Scan for the cell matching the given text and deliver its [X, Y] coordinate at center. 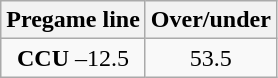
53.5 [210, 58]
CCU –12.5 [74, 58]
Pregame line [74, 20]
Over/under [210, 20]
